Capture the cell that displays the provided text and extract its [x, y] central coordinate. 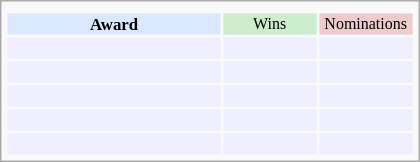
Award [114, 24]
Nominations [366, 24]
Wins [270, 24]
